Return [X, Y] of the center of cell containing provided text 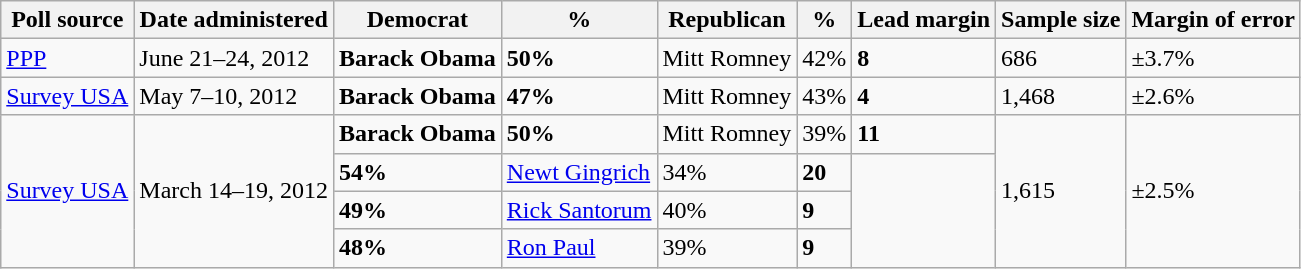
June 21–24, 2012 [234, 58]
4 [924, 96]
Lead margin [924, 20]
42% [824, 58]
1,468 [1061, 96]
±2.5% [1214, 191]
Democrat [418, 20]
±3.7% [1214, 58]
8 [924, 58]
March 14–19, 2012 [234, 191]
PPP [68, 58]
43% [824, 96]
Rick Santorum [579, 210]
34% [727, 172]
54% [418, 172]
686 [1061, 58]
47% [579, 96]
20 [824, 172]
1,615 [1061, 191]
May 7–10, 2012 [234, 96]
±2.6% [1214, 96]
Newt Gingrich [579, 172]
Date administered [234, 20]
Sample size [1061, 20]
Republican [727, 20]
Margin of error [1214, 20]
40% [727, 210]
48% [418, 248]
49% [418, 210]
Ron Paul [579, 248]
Poll source [68, 20]
11 [924, 134]
